Identify which cell holds the provided text, then report its [X, Y] central coordinate. 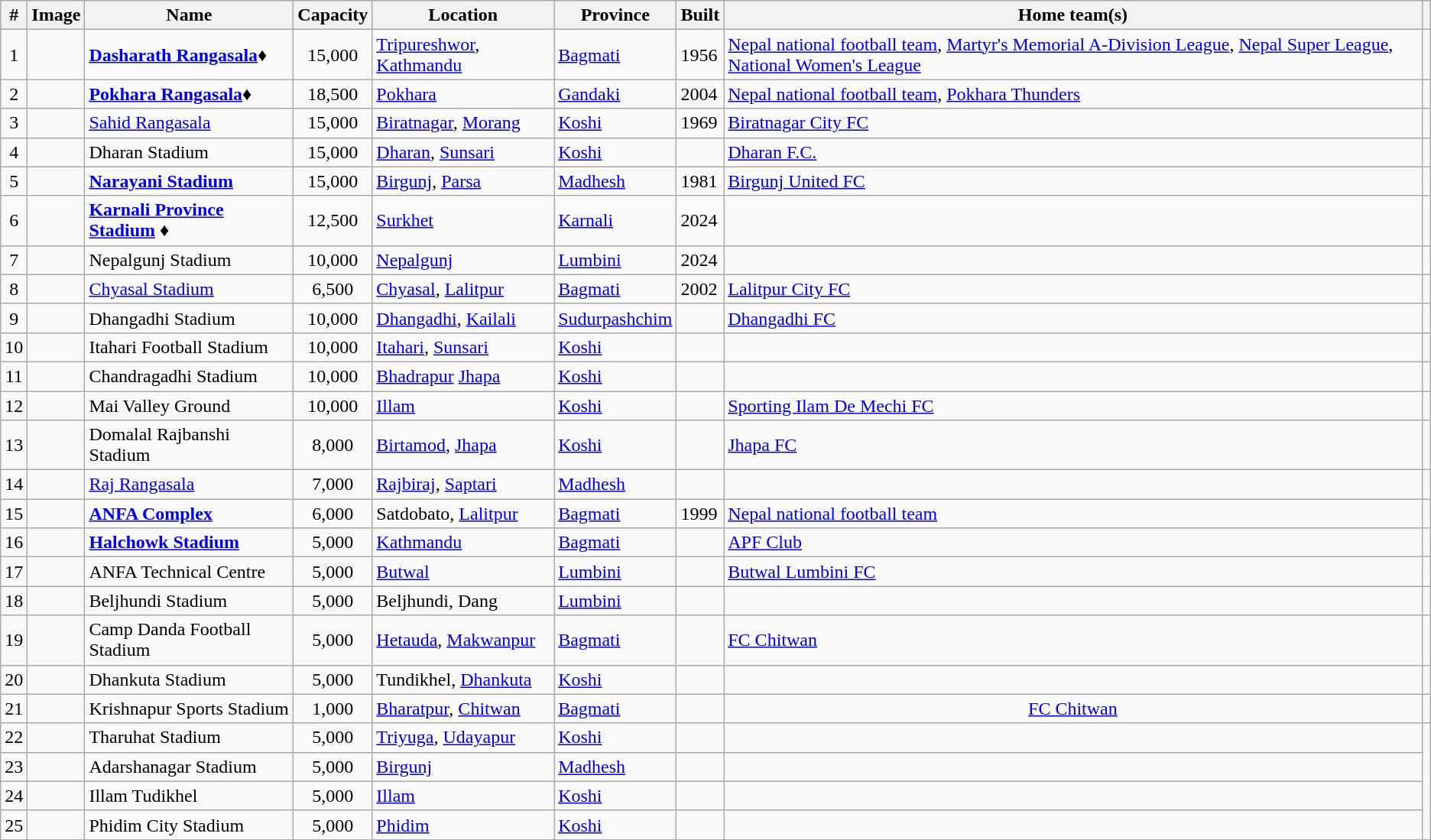
Kathmandu [463, 543]
Built [700, 15]
25 [14, 825]
Dharan Stadium [190, 152]
16 [14, 543]
Tundikhel, Dhankuta [463, 679]
Biratnagar City FC [1073, 123]
Biratnagar, Morang [463, 123]
1999 [700, 514]
6,000 [333, 514]
6 [14, 220]
Birgunj, Parsa [463, 181]
14 [14, 485]
22 [14, 738]
Itahari, Sunsari [463, 347]
1 [14, 55]
Jhapa FC [1073, 445]
APF Club [1073, 543]
18 [14, 601]
8 [14, 289]
Dharan, Sunsari [463, 152]
5 [14, 181]
1981 [700, 181]
Chyasal Stadium [190, 289]
Sporting Ilam De Mechi FC [1073, 406]
Raj Rangasala [190, 485]
Dhangadhi Stadium [190, 318]
Gandaki [615, 94]
15 [14, 514]
Nepalgunj Stadium [190, 260]
ANFA Complex [190, 514]
6,500 [333, 289]
21 [14, 709]
Triyuga, Udayapur [463, 738]
Satdobato, Lalitpur [463, 514]
Birgunj [463, 767]
Krishnapur Sports Stadium [190, 709]
# [14, 15]
Beljhundi, Dang [463, 601]
Beljhundi Stadium [190, 601]
13 [14, 445]
Bharatpur, Chitwan [463, 709]
Capacity [333, 15]
Domalal Rajbanshi Stadium [190, 445]
2004 [700, 94]
Birgunj United FC [1073, 181]
Surkhet [463, 220]
10 [14, 347]
11 [14, 376]
Phidim City Stadium [190, 825]
19 [14, 641]
Sahid Rangasala [190, 123]
Image [57, 15]
Nepal national football team, Martyr's Memorial A-Division League, Nepal Super League, National Women's League [1073, 55]
7,000 [333, 485]
1956 [700, 55]
Name [190, 15]
Karnali Province Stadium ♦ [190, 220]
Halchowk Stadium [190, 543]
Tripureshwor, Kathmandu [463, 55]
ANFA Technical Centre [190, 572]
Karnali [615, 220]
Sudurpashchim [615, 318]
Butwal Lumbini FC [1073, 572]
Chandragadhi Stadium [190, 376]
Pokhara [463, 94]
Bhadrapur Jhapa [463, 376]
1969 [700, 123]
Nepal national football team, Pokhara Thunders [1073, 94]
Butwal [463, 572]
Phidim [463, 825]
Pokhara Rangasala♦ [190, 94]
3 [14, 123]
Dasharath Rangasala♦ [190, 55]
Adarshanagar Stadium [190, 767]
20 [14, 679]
Narayani Stadium [190, 181]
17 [14, 572]
Dhangadhi FC [1073, 318]
Location [463, 15]
Dhankuta Stadium [190, 679]
2 [14, 94]
2002 [700, 289]
Nepalgunj [463, 260]
9 [14, 318]
12,500 [333, 220]
Dharan F.C. [1073, 152]
23 [14, 767]
Home team(s) [1073, 15]
12 [14, 406]
Itahari Football Stadium [190, 347]
24 [14, 796]
Nepal national football team [1073, 514]
Mai Valley Ground [190, 406]
Lalitpur City FC [1073, 289]
Chyasal, Lalitpur [463, 289]
8,000 [333, 445]
Camp Danda Football Stadium [190, 641]
Dhangadhi, Kailali [463, 318]
Illam Tudikhel [190, 796]
Hetauda, Makwanpur [463, 641]
1,000 [333, 709]
7 [14, 260]
Tharuhat Stadium [190, 738]
Birtamod, Jhapa [463, 445]
Rajbiraj, Saptari [463, 485]
4 [14, 152]
Province [615, 15]
18,500 [333, 94]
